Pinpoint the cell where the given text exists, returning its [X, Y] midpoint coordinate. 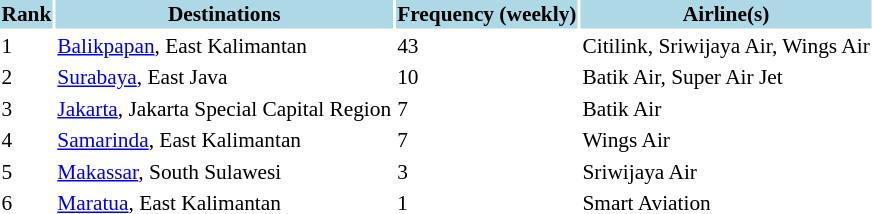
4 [26, 140]
Jakarta, Jakarta Special Capital Region [224, 108]
Sriwijaya Air [726, 172]
Batik Air [726, 108]
43 [487, 46]
Airline(s) [726, 14]
Rank [26, 14]
Citilink, Sriwijaya Air, Wings Air [726, 46]
Wings Air [726, 140]
Balikpapan, East Kalimantan [224, 46]
Samarinda, East Kalimantan [224, 140]
Batik Air, Super Air Jet [726, 77]
5 [26, 172]
Makassar, South Sulawesi [224, 172]
10 [487, 77]
Frequency (weekly) [487, 14]
Surabaya, East Java [224, 77]
Destinations [224, 14]
1 [26, 46]
2 [26, 77]
